Return (x, y) of the center of cell containing provided text 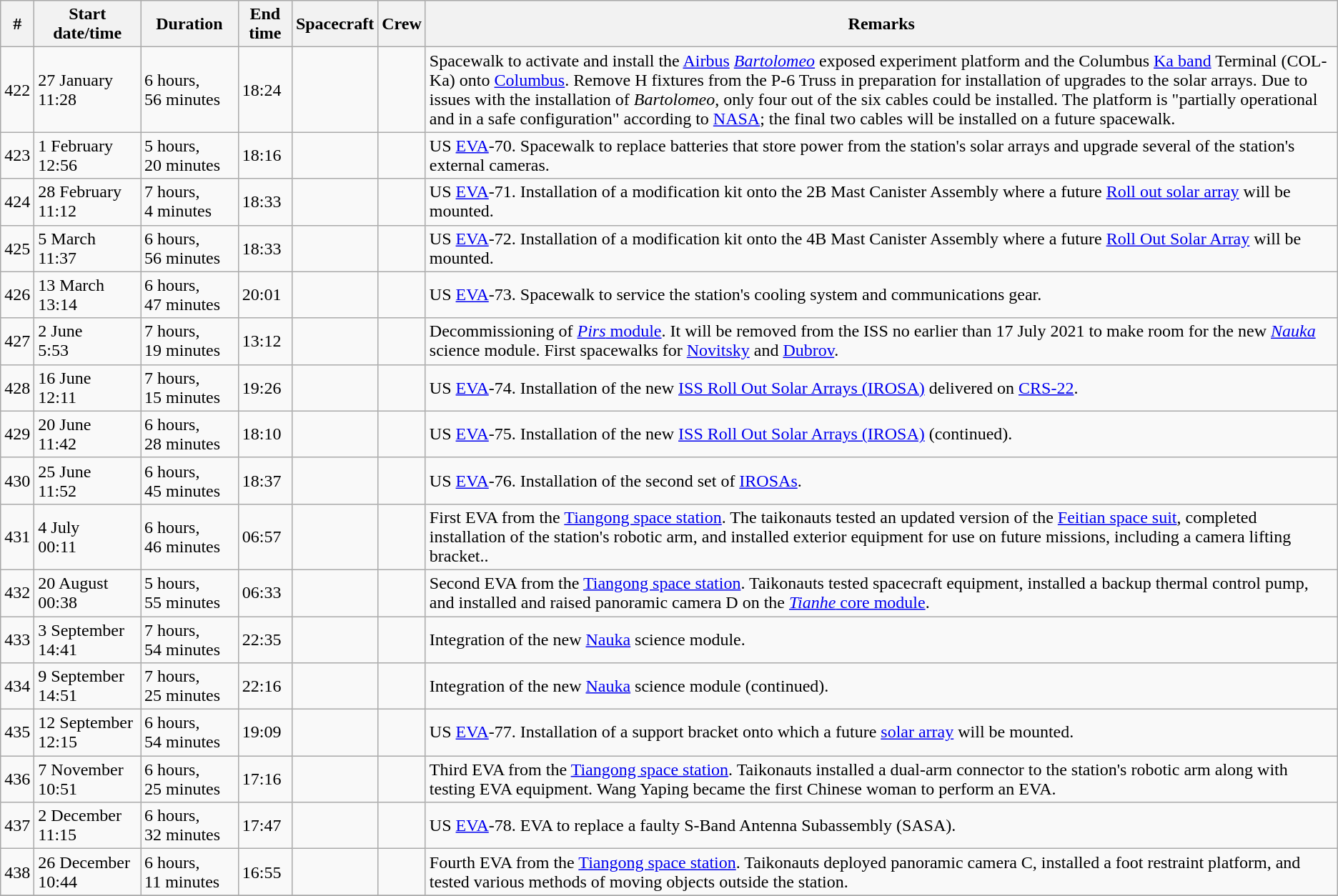
Start date/time (87, 24)
6 hours, 46 minutes (190, 537)
5 hours, 55 minutes (190, 593)
18:37 (264, 480)
2 December11:15 (87, 826)
18:24 (264, 90)
1 February12:56 (87, 156)
US EVA-77. Installation of a support bracket onto which a future solar array will be mounted. (881, 733)
7 hours, 54 minutes (190, 639)
12 September12:15 (87, 733)
2 June5:53 (87, 342)
19:09 (264, 733)
End time (264, 24)
423 (17, 156)
5 March11:37 (87, 249)
US EVA-72. Installation of a modification kit onto the 4B Mast Canister Assembly where a future Roll Out Solar Array will be mounted. (881, 249)
437 (17, 826)
434 (17, 686)
18:10 (264, 434)
438 (17, 872)
426 (17, 294)
4 July00:11 (87, 537)
19:26 (264, 387)
16 June12:11 (87, 387)
428 (17, 387)
6 hours, 32 minutes (190, 826)
427 (17, 342)
6 hours, 45 minutes (190, 480)
13:12 (264, 342)
6 hours, 11 minutes (190, 872)
7 hours, 25 minutes (190, 686)
7 hours, 15 minutes (190, 387)
6 hours, 47 minutes (190, 294)
435 (17, 733)
22:35 (264, 639)
6 hours, 25 minutes (190, 779)
431 (17, 537)
US EVA-73. Spacewalk to service the station's cooling system and communications gear. (881, 294)
5 hours, 20 minutes (190, 156)
13 March13:14 (87, 294)
430 (17, 480)
25 June11:52 (87, 480)
Remarks (881, 24)
9 September14:51 (87, 686)
432 (17, 593)
27 January11:28 (87, 90)
16:55 (264, 872)
# (17, 24)
28 February11:12 (87, 201)
US EVA-78. EVA to replace a faulty S-Band Antenna Subassembly (SASA). (881, 826)
US EVA-74. Installation of the new ISS Roll Out Solar Arrays (IROSA) delivered on CRS-22. (881, 387)
Crew (402, 24)
Integration of the new Nauka science module (continued). (881, 686)
424 (17, 201)
17:16 (264, 779)
6 hours, 54 minutes (190, 733)
06:33 (264, 593)
20 August00:38 (87, 593)
7 hours, 19 minutes (190, 342)
26 December10:44 (87, 872)
US EVA-70. Spacewalk to replace batteries that store power from the station's solar arrays and upgrade several of the station's external cameras. (881, 156)
436 (17, 779)
US EVA-71. Installation of a modification kit onto the 2B Mast Canister Assembly where a future Roll out solar array will be mounted. (881, 201)
Spacecraft (334, 24)
US EVA-76. Installation of the second set of IROSAs. (881, 480)
06:57 (264, 537)
17:47 (264, 826)
Duration (190, 24)
6 hours, 28 minutes (190, 434)
433 (17, 639)
7 November10:51 (87, 779)
422 (17, 90)
429 (17, 434)
18:16 (264, 156)
US EVA-75. Installation of the new ISS Roll Out Solar Arrays (IROSA) (continued). (881, 434)
7 hours, 4 minutes (190, 201)
20 June11:42 (87, 434)
3 September14:41 (87, 639)
Integration of the new Nauka science module. (881, 639)
22:16 (264, 686)
425 (17, 249)
20:01 (264, 294)
